For the text-containing cell, return its midpoint in (X, Y) coordinate format. 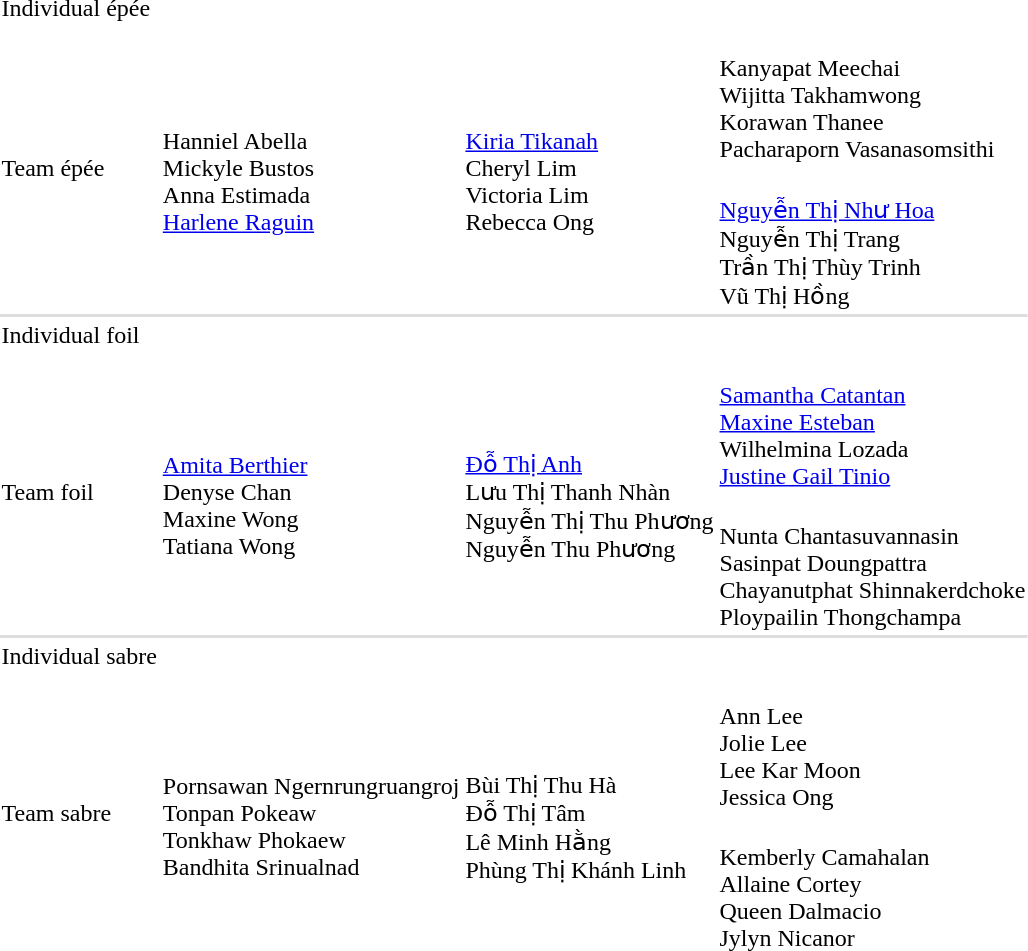
Individual sabre (79, 656)
Team épée (79, 168)
Amita BerthierDenyse ChanMaxine WongTatiana Wong (311, 492)
Ann LeeJolie LeeLee Kar MoonJessica Ong (872, 743)
Nguyễn Thị Như HoaNguyễn Thị TrangTrần Thị Thùy TrinhVũ Thị Hồng (872, 239)
Đỗ Thị AnhLưu Thị Thanh NhànNguyễn Thị Thu PhươngNguyễn Thu Phương (590, 492)
Nunta ChantasuvannasinSasinpat DoungpattraChayanutphat ShinnakerdchokePloypailin Thongchampa (872, 563)
Kanyapat MeechaiWijitta TakhamwongKorawan ThaneePacharaporn Vasanasomsithi (872, 95)
Kiria TikanahCheryl LimVictoria LimRebecca Ong (590, 168)
Team foil (79, 492)
Individual foil (79, 335)
Hanniel AbellaMickyle BustosAnna EstimadaHarlene Raguin (311, 168)
Samantha CatantanMaxine EstebanWilhelmina LozadaJustine Gail Tinio (872, 422)
